Return the (X, Y) coordinate for the center point of the cell that contains the specified text.  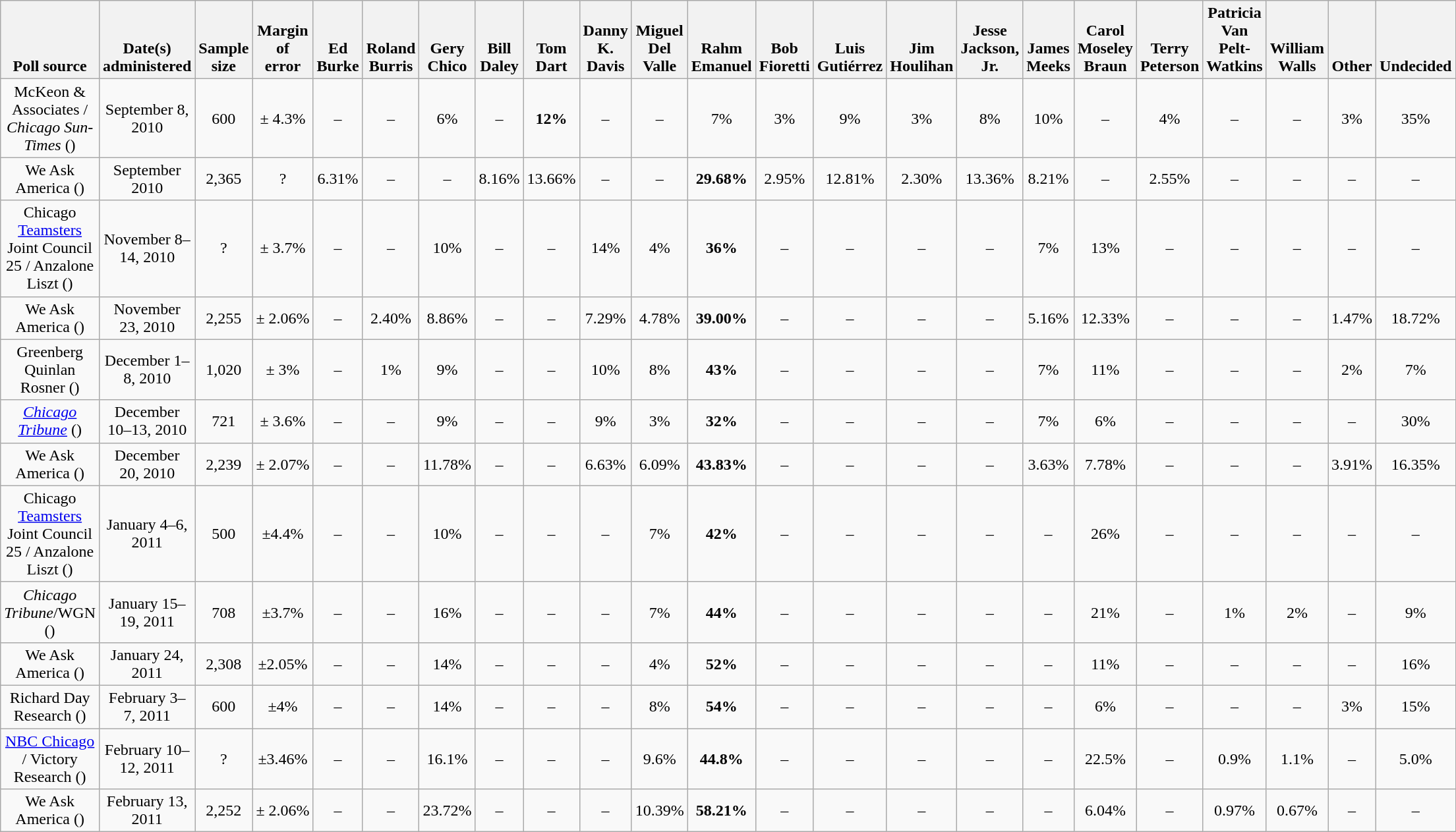
December 1–8, 2010 (146, 370)
November 8–14, 2010 (146, 248)
Carol Moseley Braun (1105, 40)
18.72% (1416, 318)
500 (224, 534)
February 13, 2011 (146, 810)
Rahm Emanuel (721, 40)
7.29% (605, 318)
0.9% (1235, 759)
Roland Burris (391, 40)
± 2.07% (283, 464)
2,239 (224, 464)
721 (224, 422)
Undecided (1416, 40)
10.39% (659, 810)
Terry Peterson (1169, 40)
Danny K. Davis (605, 40)
5.0% (1416, 759)
16.1% (447, 759)
December 20, 2010 (146, 464)
2,255 (224, 318)
Bob Fioretti (784, 40)
52% (721, 664)
2,308 (224, 664)
22.5% (1105, 759)
43% (721, 370)
0.97% (1235, 810)
1.47% (1353, 318)
3.63% (1049, 464)
708 (224, 612)
Bill Daley (500, 40)
12.33% (1105, 318)
± 4.3% (283, 119)
30% (1416, 422)
8.86% (447, 318)
43.83% (721, 464)
Greenberg Quinlan Rosner () (50, 370)
26% (1105, 534)
December 10–13, 2010 (146, 422)
Jesse Jackson, Jr. (990, 40)
Samplesize (224, 40)
Margin oferror (283, 40)
3.91% (1353, 464)
Chicago Tribune () (50, 422)
23.72% (447, 810)
Jim Houlihan (921, 40)
36% (721, 248)
2.95% (784, 179)
2.40% (391, 318)
±3.7% (283, 612)
September 2010 (146, 179)
1,020 (224, 370)
13% (1105, 248)
February 3–7, 2011 (146, 706)
15% (1416, 706)
± 3.6% (283, 422)
8.16% (500, 179)
William Walls (1297, 40)
Richard Day Research () (50, 706)
6.63% (605, 464)
Ed Burke (337, 40)
±3.46% (283, 759)
44.8% (721, 759)
42% (721, 534)
± 3.7% (283, 248)
Luis Gutiérrez (850, 40)
54% (721, 706)
2.30% (921, 179)
January 4–6, 2011 (146, 534)
13.36% (990, 179)
12.81% (850, 179)
29.68% (721, 179)
January 24, 2011 (146, 664)
±4% (283, 706)
9.6% (659, 759)
Patricia Van Pelt-Watkins (1235, 40)
January 15–19, 2011 (146, 612)
± 3% (283, 370)
2,365 (224, 179)
Other (1353, 40)
35% (1416, 119)
0.67% (1297, 810)
±2.05% (283, 664)
Miguel Del Valle (659, 40)
32% (721, 422)
4.78% (659, 318)
September 8, 2010 (146, 119)
8.21% (1049, 179)
2.55% (1169, 179)
Chicago Tribune/WGN () (50, 612)
Tom Dart (551, 40)
58.21% (721, 810)
2,252 (224, 810)
6.31% (337, 179)
1.1% (1297, 759)
Poll source (50, 40)
February 10–12, 2011 (146, 759)
39.00% (721, 318)
12% (551, 119)
McKeon & Associates / Chicago Sun-Times () (50, 119)
James Meeks (1049, 40)
13.66% (551, 179)
±4.4% (283, 534)
November 23, 2010 (146, 318)
7.78% (1105, 464)
6.04% (1105, 810)
6.09% (659, 464)
NBC Chicago / Victory Research () (50, 759)
Gery Chico (447, 40)
11.78% (447, 464)
16.35% (1416, 464)
21% (1105, 612)
44% (721, 612)
5.16% (1049, 318)
Date(s) administered (146, 40)
